Pinpoint the cell where the given text exists, returning its (x, y) midpoint coordinate. 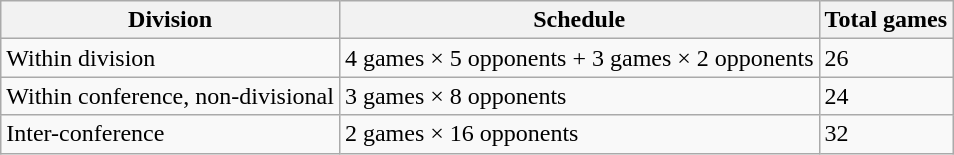
Total games (886, 20)
Division (170, 20)
Schedule (579, 20)
Inter-conference (170, 134)
32 (886, 134)
3 games × 8 opponents (579, 96)
26 (886, 58)
4 games × 5 opponents + 3 games × 2 opponents (579, 58)
Within conference, non-divisional (170, 96)
2 games × 16 opponents (579, 134)
Within division (170, 58)
24 (886, 96)
